From the cell containing the given text, extract its center point as [x, y] coordinate. 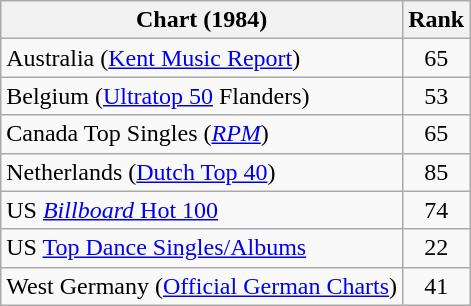
Australia (Kent Music Report) [202, 58]
22 [436, 248]
53 [436, 96]
41 [436, 286]
85 [436, 172]
West Germany (Official German Charts) [202, 286]
US Billboard Hot 100 [202, 210]
Canada Top Singles (RPM) [202, 134]
Belgium (Ultratop 50 Flanders) [202, 96]
Rank [436, 20]
Netherlands (Dutch Top 40) [202, 172]
US Top Dance Singles/Albums [202, 248]
Chart (1984) [202, 20]
74 [436, 210]
